Return (X, Y) of the center of cell containing provided text 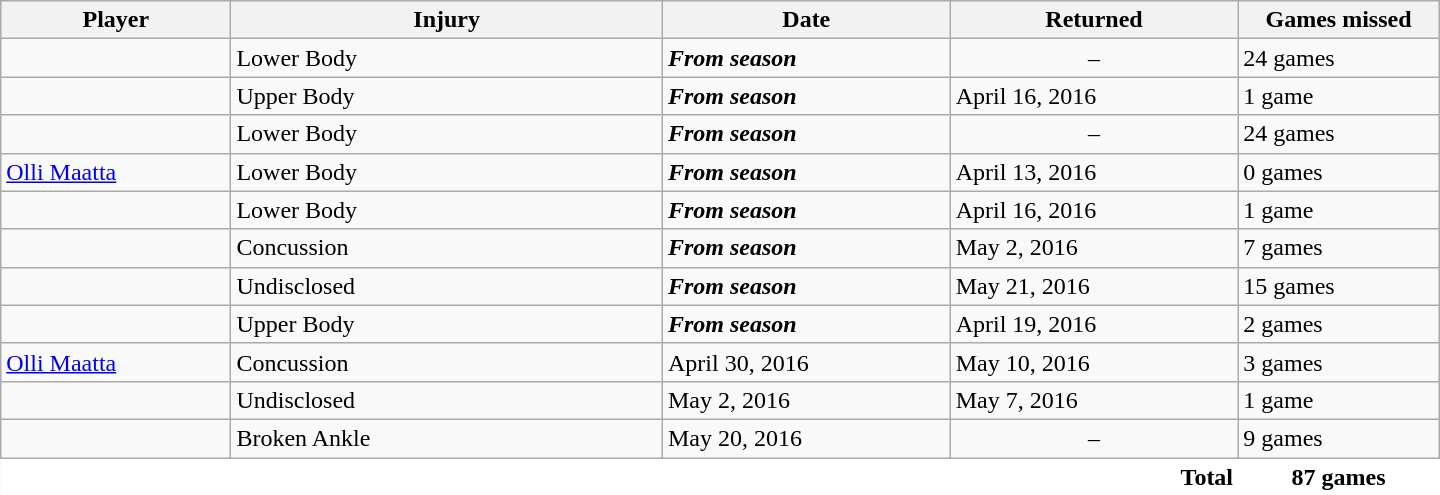
Date (806, 20)
Total (620, 476)
Injury (447, 20)
15 games (1338, 286)
2 games (1338, 324)
Returned (1094, 20)
87 games (1338, 476)
April 19, 2016 (1094, 324)
Broken Ankle (447, 438)
May 20, 2016 (806, 438)
April 30, 2016 (806, 362)
May 21, 2016 (1094, 286)
3 games (1338, 362)
Games missed (1338, 20)
9 games (1338, 438)
Player (116, 20)
April 13, 2016 (1094, 172)
May 7, 2016 (1094, 400)
7 games (1338, 248)
May 10, 2016 (1094, 362)
0 games (1338, 172)
